Capture the cell that displays the provided text and extract its [X, Y] central coordinate. 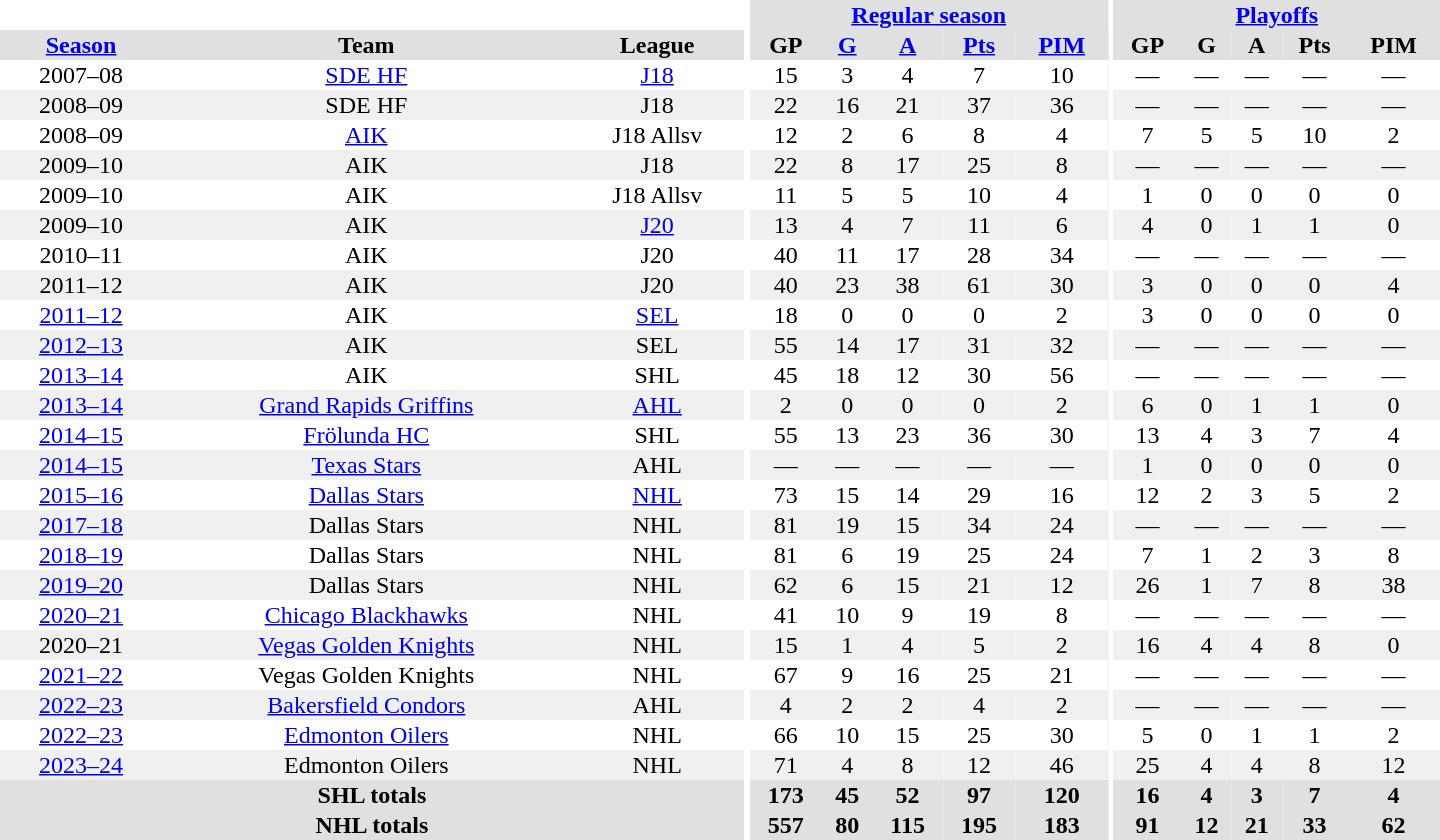
37 [980, 105]
73 [786, 495]
NHL totals [372, 825]
31 [980, 345]
61 [980, 285]
2007–08 [81, 75]
2010–11 [81, 255]
Season [81, 45]
173 [786, 795]
71 [786, 765]
Chicago Blackhawks [366, 615]
2023–24 [81, 765]
56 [1062, 375]
Texas Stars [366, 465]
80 [847, 825]
Bakersfield Condors [366, 705]
91 [1148, 825]
115 [907, 825]
183 [1062, 825]
League [656, 45]
Regular season [928, 15]
33 [1314, 825]
Frölunda HC [366, 435]
67 [786, 675]
120 [1062, 795]
2015–16 [81, 495]
29 [980, 495]
32 [1062, 345]
SHL totals [372, 795]
Playoffs [1277, 15]
46 [1062, 765]
557 [786, 825]
66 [786, 735]
41 [786, 615]
26 [1148, 585]
Team [366, 45]
Grand Rapids Griffins [366, 405]
2018–19 [81, 555]
2021–22 [81, 675]
2012–13 [81, 345]
2019–20 [81, 585]
97 [980, 795]
52 [907, 795]
195 [980, 825]
2017–18 [81, 525]
28 [980, 255]
